Return [x, y] of the center of cell containing provided text 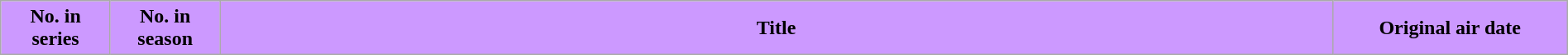
Original air date [1450, 28]
No. inseason [165, 28]
Title [776, 28]
No. inseries [56, 28]
